Output the (x, y) coordinate of the center of the cell containing the given text.  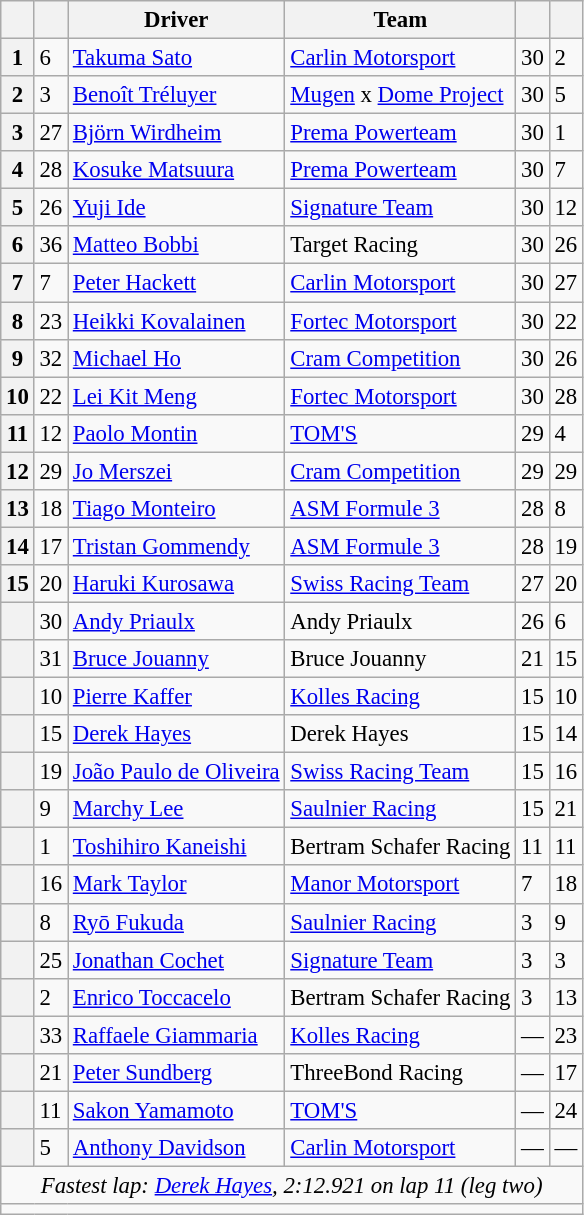
31 (50, 659)
Yuji Ide (176, 208)
33 (50, 1035)
32 (50, 358)
Kosuke Matsuura (176, 170)
Anthony Davidson (176, 1148)
Marchy Lee (176, 809)
Haruki Kurosawa (176, 584)
Lei Kit Meng (176, 396)
Björn Wirdheim (176, 133)
Raffaele Giammaria (176, 1035)
Manor Motorsport (400, 885)
Pierre Kaffer (176, 697)
Target Racing (400, 245)
Jo Merszei (176, 471)
Paolo Montin (176, 433)
Takuma Sato (176, 58)
Ryō Fukuda (176, 922)
Michael Ho (176, 358)
Peter Hackett (176, 283)
Fastest lap: Derek Hayes, 2:12.921 on lap 11 (leg two) (292, 1185)
Enrico Toccacelo (176, 997)
Jonathan Cochet (176, 960)
36 (50, 245)
24 (566, 1110)
Toshihiro Kaneishi (176, 847)
Tristan Gommendy (176, 546)
Peter Sundberg (176, 1073)
Benoît Tréluyer (176, 95)
25 (50, 960)
João Paulo de Oliveira (176, 772)
Mark Taylor (176, 885)
Heikki Kovalainen (176, 321)
Tiago Monteiro (176, 509)
ThreeBond Racing (400, 1073)
Driver (176, 20)
Sakon Yamamoto (176, 1110)
Mugen x Dome Project (400, 95)
Team (400, 20)
Matteo Bobbi (176, 245)
